Search for the cell housing the specified text and yield its [X, Y] center coordinate. 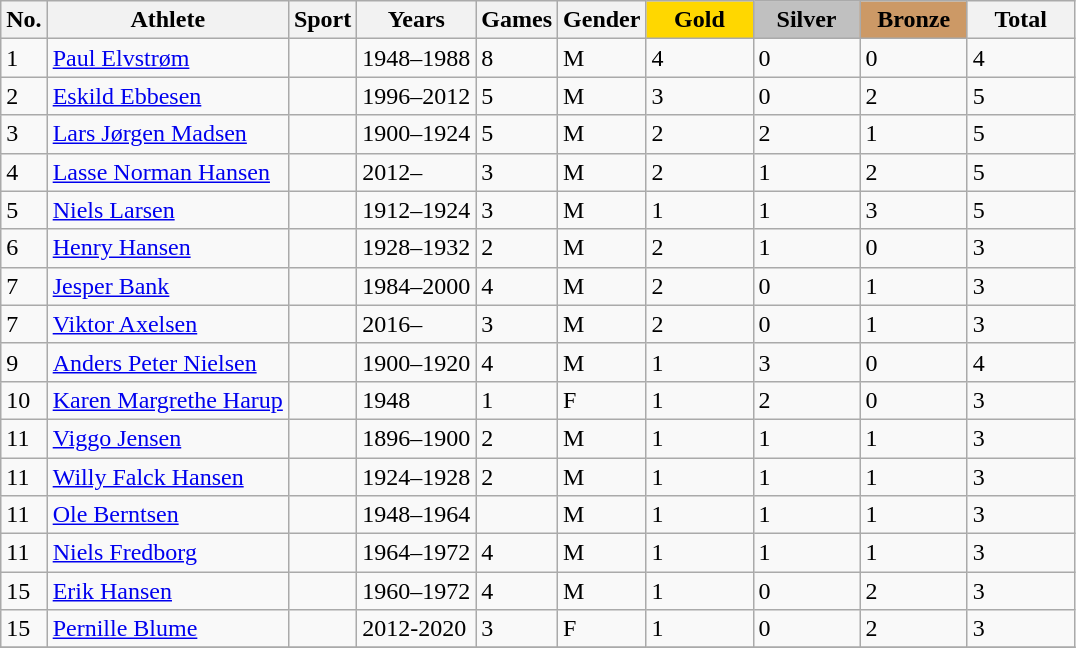
1896–1900 [416, 438]
1948–1964 [416, 515]
Karen Margrethe Harup [168, 400]
Eskild Ebbesen [168, 96]
1924–1928 [416, 477]
Viktor Axelsen [168, 324]
Ole Berntsen [168, 515]
2012– [416, 172]
9 [24, 362]
Henry Hansen [168, 248]
No. [24, 20]
1948 [416, 400]
1960–1972 [416, 591]
Pernille Blume [168, 629]
1900–1924 [416, 134]
1948–1988 [416, 58]
Viggo Jensen [168, 438]
1912–1924 [416, 210]
Anders Peter Nielsen [168, 362]
2012-2020 [416, 629]
Bronze [914, 20]
Jesper Bank [168, 286]
Sport [322, 20]
Gold [700, 20]
2016– [416, 324]
Willy Falck Hansen [168, 477]
8 [517, 58]
Total [1020, 20]
1900–1920 [416, 362]
1984–2000 [416, 286]
Gender [602, 20]
Erik Hansen [168, 591]
1996–2012 [416, 96]
1928–1932 [416, 248]
Paul Elvstrøm [168, 58]
Lars Jørgen Madsen [168, 134]
10 [24, 400]
Niels Fredborg [168, 553]
Athlete [168, 20]
1964–1972 [416, 553]
Silver [806, 20]
Niels Larsen [168, 210]
Lasse Norman Hansen [168, 172]
6 [24, 248]
Games [517, 20]
Years [416, 20]
